Find where the given text appears and provide that cell's center as [x, y] coordinate. 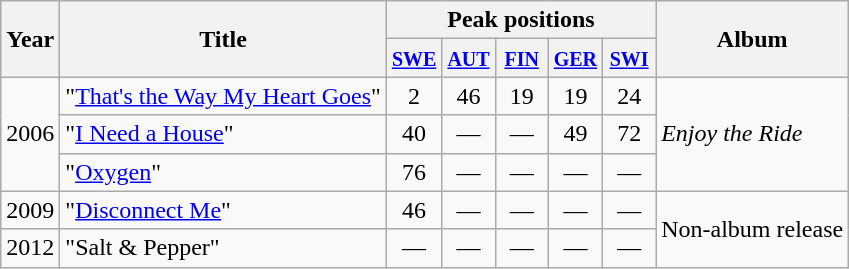
Album [752, 39]
"That's the Way My Heart Goes" [224, 96]
2006 [30, 134]
72 [630, 134]
AUT [468, 58]
49 [575, 134]
2 [414, 96]
76 [414, 172]
Non-album release [752, 229]
SWE [414, 58]
2012 [30, 248]
"Oxygen" [224, 172]
Year [30, 39]
Enjoy the Ride [752, 134]
"Disconnect Me" [224, 210]
"Salt & Pepper" [224, 248]
Peak positions [520, 20]
2009 [30, 210]
FIN [522, 58]
GER [575, 58]
"I Need a House" [224, 134]
40 [414, 134]
24 [630, 96]
Title [224, 39]
SWI [630, 58]
